From the cell containing the given text, extract its center point as (x, y) coordinate. 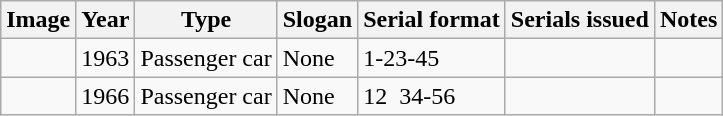
Serial format (432, 20)
Notes (688, 20)
12 34-56 (432, 96)
1-23-45 (432, 58)
Serials issued (580, 20)
Image (38, 20)
1963 (106, 58)
1966 (106, 96)
Type (206, 20)
Slogan (317, 20)
Year (106, 20)
